Return [X, Y] of the center of cell containing provided text 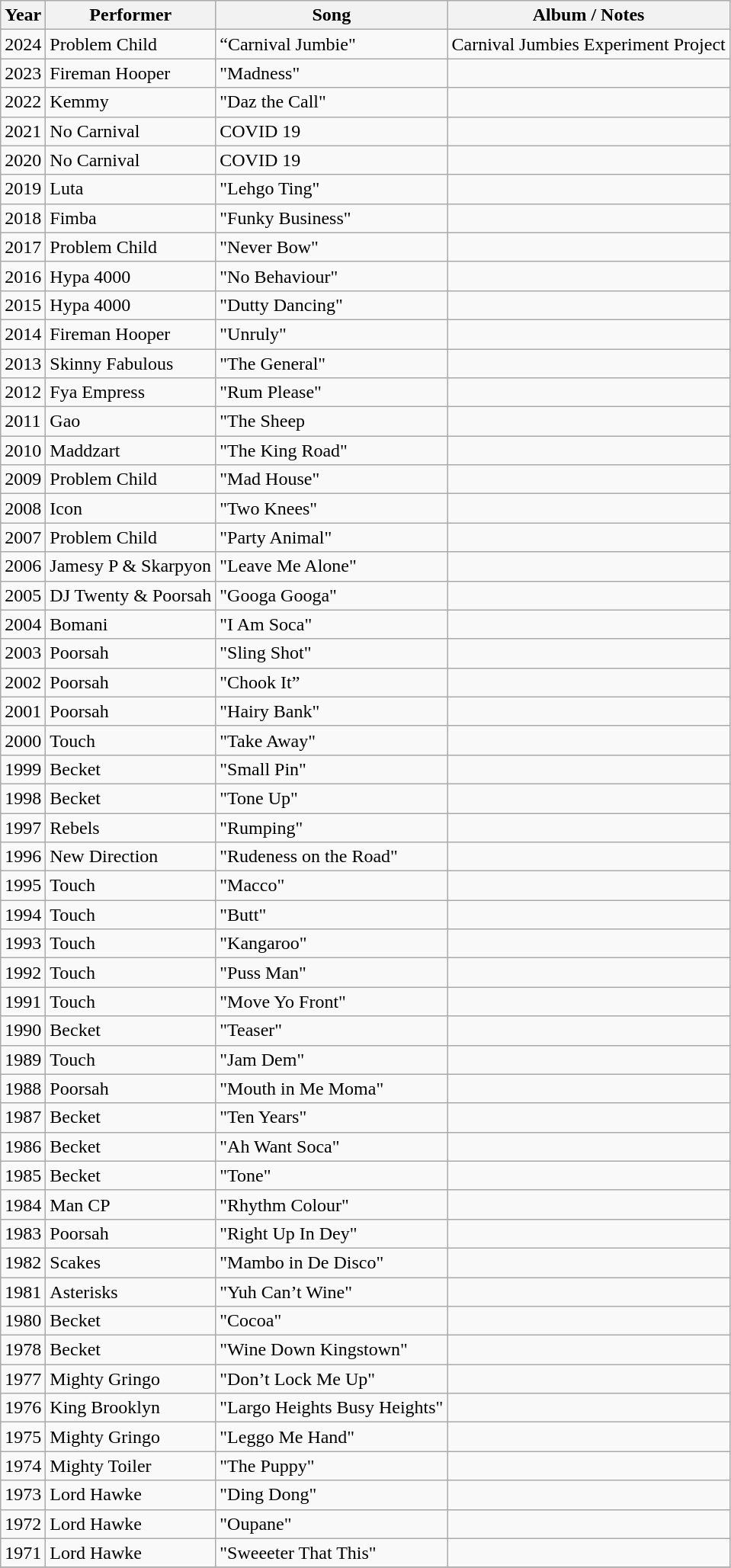
2008 [23, 508]
"Ah Want Soca" [332, 1146]
1973 [23, 1495]
1987 [23, 1117]
2022 [23, 102]
2010 [23, 451]
"Rhythm Colour" [332, 1204]
Man CP [131, 1204]
Mighty Toiler [131, 1466]
"Leggo Me Hand" [332, 1437]
"Butt" [332, 915]
2000 [23, 740]
1985 [23, 1175]
1990 [23, 1031]
1976 [23, 1408]
1980 [23, 1321]
"Oupane" [332, 1524]
"Leave Me Alone" [332, 566]
1978 [23, 1350]
"Don’t Lock Me Up" [332, 1379]
1972 [23, 1524]
2024 [23, 44]
1996 [23, 857]
Bomani [131, 624]
"Puss Man" [332, 973]
King Brooklyn [131, 1408]
"The General" [332, 364]
"Wine Down Kingstown" [332, 1350]
New Direction [131, 857]
2017 [23, 247]
1993 [23, 944]
2021 [23, 131]
"No Behaviour" [332, 276]
Fimba [131, 218]
1991 [23, 1002]
2007 [23, 537]
Scakes [131, 1262]
2006 [23, 566]
Icon [131, 508]
1994 [23, 915]
Gao [131, 422]
Skinny Fabulous [131, 364]
"Sling Shot" [332, 653]
"Daz the Call" [332, 102]
1977 [23, 1379]
2012 [23, 393]
"Mambo in De Disco" [332, 1262]
“Carnival Jumbie" [332, 44]
1971 [23, 1553]
1983 [23, 1233]
"Jam Dem" [332, 1060]
2009 [23, 479]
1975 [23, 1437]
"Ten Years" [332, 1117]
Maddzart [131, 451]
"Move Yo Front" [332, 1002]
2013 [23, 364]
1999 [23, 769]
"Madness" [332, 73]
"Small Pin" [332, 769]
"Lehgo Ting" [332, 189]
1988 [23, 1089]
Fya Empress [131, 393]
2001 [23, 711]
Asterisks [131, 1292]
1997 [23, 827]
DJ Twenty & Poorsah [131, 595]
"Cocoa" [332, 1321]
"Yuh Can’t Wine" [332, 1292]
2018 [23, 218]
"The Puppy" [332, 1466]
Year [23, 15]
Album / Notes [588, 15]
1984 [23, 1204]
1982 [23, 1262]
"Macco" [332, 886]
"Largo Heights Busy Heights" [332, 1408]
Rebels [131, 827]
Performer [131, 15]
Kemmy [131, 102]
Carnival Jumbies Experiment Project [588, 44]
"The King Road" [332, 451]
2005 [23, 595]
1992 [23, 973]
2019 [23, 189]
"Two Knees" [332, 508]
2014 [23, 334]
"Dutty Dancing" [332, 305]
"Mouth in Me Moma" [332, 1089]
Song [332, 15]
Luta [131, 189]
2002 [23, 682]
"Ding Dong" [332, 1495]
1995 [23, 886]
"Rum Please" [332, 393]
"Teaser" [332, 1031]
"Rudeness on the Road" [332, 857]
"Googa Googa" [332, 595]
"Mad House" [332, 479]
"Tone" [332, 1175]
2020 [23, 160]
"Never Bow" [332, 247]
"Sweeeter That This" [332, 1553]
2016 [23, 276]
1986 [23, 1146]
2015 [23, 305]
"I Am Soca" [332, 624]
"Unruly" [332, 334]
"Rumping" [332, 827]
"Hairy Bank" [332, 711]
"Party Animal" [332, 537]
2023 [23, 73]
"Tone Up" [332, 798]
1989 [23, 1060]
"Chook It” [332, 682]
"Take Away" [332, 740]
"The Sheep [332, 422]
2011 [23, 422]
Jamesy P & Skarpyon [131, 566]
1981 [23, 1292]
1974 [23, 1466]
"Funky Business" [332, 218]
2003 [23, 653]
"Kangaroo" [332, 944]
2004 [23, 624]
"Right Up In Dey" [332, 1233]
1998 [23, 798]
